Identify which cell holds the provided text, then report its [x, y] central coordinate. 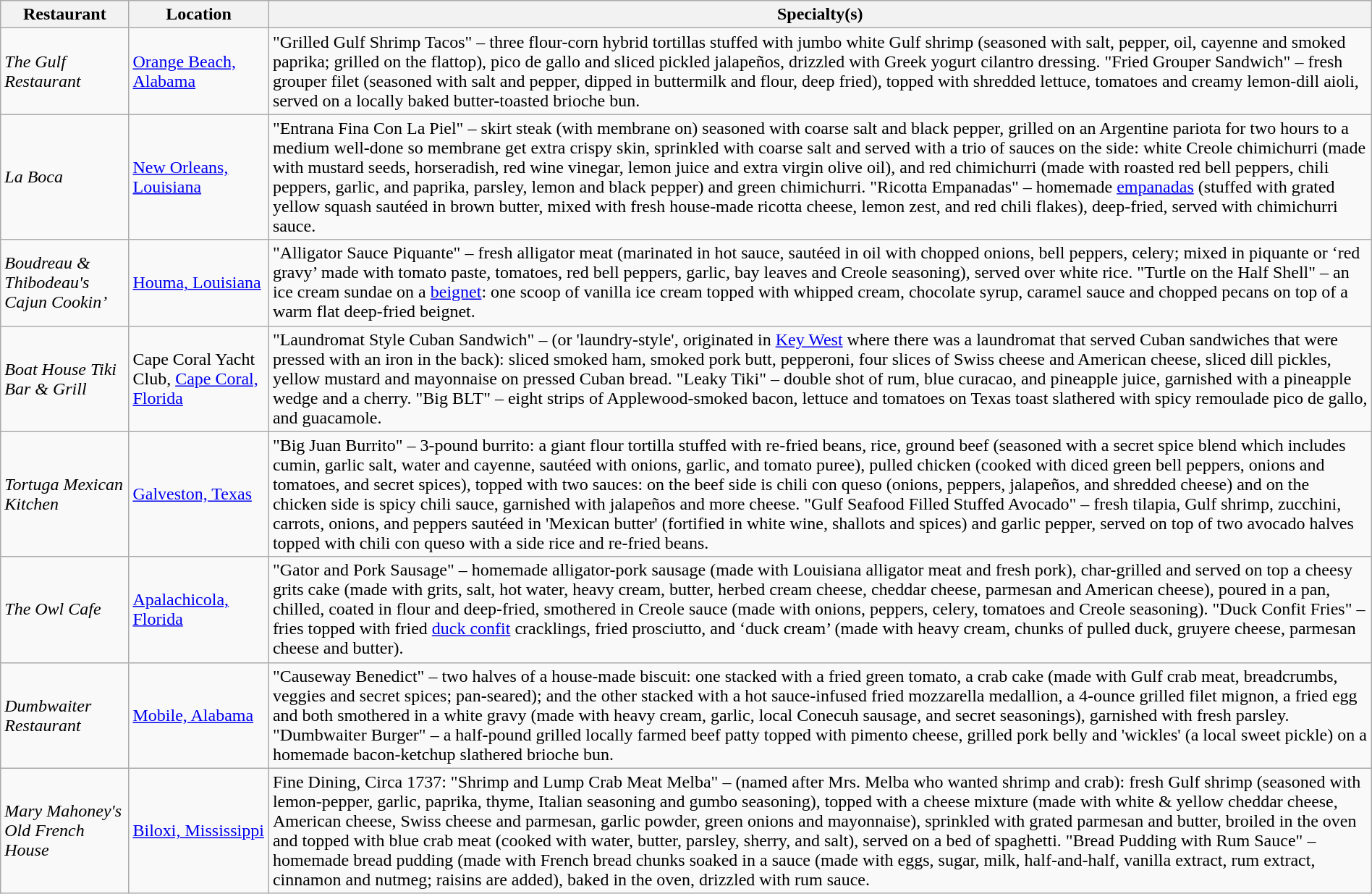
Boudreau & Thibodeau's Cajun Cookin’ [65, 282]
Cape Coral Yacht Club, Cape Coral, Florida [198, 379]
La Boca [65, 177]
The Owl Cafe [65, 610]
Specialty(s) [820, 14]
Boat House Tiki Bar & Grill [65, 379]
Dumbwaiter Restaurant [65, 715]
The Gulf Restaurant [65, 71]
Mary Mahoney's Old French House [65, 831]
Biloxi, Mississippi [198, 831]
Galveston, Texas [198, 494]
New Orleans, Louisiana [198, 177]
Location [198, 14]
Restaurant [65, 14]
Tortuga Mexican Kitchen [65, 494]
Houma, Louisiana [198, 282]
Orange Beach, Alabama [198, 71]
Apalachicola, Florida [198, 610]
Mobile, Alabama [198, 715]
